Detect which cell encompasses the target text, then output its [x, y] center coordinate. 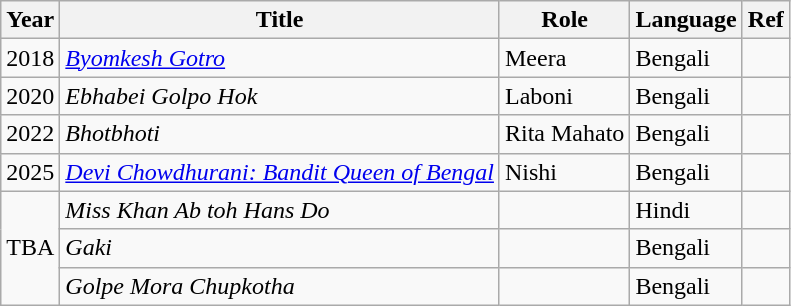
Meera [564, 58]
2025 [30, 172]
Gaki [280, 248]
Hindi [686, 210]
Rita Mahato [564, 134]
Year [30, 20]
2020 [30, 96]
Byomkesh Gotro [280, 58]
Laboni [564, 96]
Ref [766, 20]
Title [280, 20]
Bhotbhoti [280, 134]
TBA [30, 248]
Role [564, 20]
2022 [30, 134]
Miss Khan Ab toh Hans Do [280, 210]
Devi Chowdhurani: Bandit Queen of Bengal [280, 172]
Nishi [564, 172]
Golpe Mora Chupkotha [280, 286]
2018 [30, 58]
Ebhabei Golpo Hok [280, 96]
Language [686, 20]
